For the text-containing cell, return its midpoint in (x, y) coordinate format. 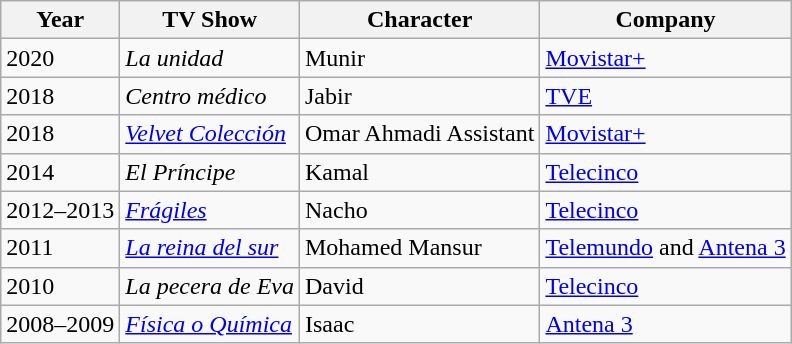
TV Show (210, 20)
2011 (60, 248)
Jabir (419, 96)
Kamal (419, 172)
Centro médico (210, 96)
La reina del sur (210, 248)
Company (666, 20)
El Príncipe (210, 172)
David (419, 286)
Antena 3 (666, 324)
Munir (419, 58)
2008–2009 (60, 324)
Isaac (419, 324)
Telemundo and Antena 3 (666, 248)
Física o Química (210, 324)
Year (60, 20)
Nacho (419, 210)
Omar Ahmadi Assistant (419, 134)
Frágiles (210, 210)
2012–2013 (60, 210)
2020 (60, 58)
2014 (60, 172)
Mohamed Mansur (419, 248)
Velvet Colección (210, 134)
La unidad (210, 58)
La pecera de Eva (210, 286)
Character (419, 20)
TVE (666, 96)
2010 (60, 286)
